Determine the [X, Y] coordinate at the center of the cell enclosing the given text.  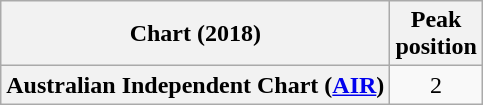
2 [436, 85]
Chart (2018) [196, 34]
Australian Independent Chart (AIR) [196, 85]
Peakposition [436, 34]
